From the cell containing the given text, extract its center point as (X, Y) coordinate. 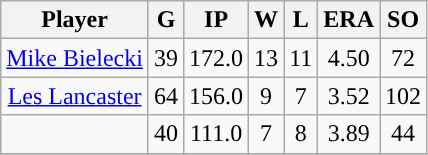
4.50 (349, 58)
39 (166, 58)
9 (266, 96)
156.0 (216, 96)
G (166, 20)
44 (404, 134)
102 (404, 96)
13 (266, 58)
Les Lancaster (75, 96)
W (266, 20)
3.89 (349, 134)
72 (404, 58)
SO (404, 20)
3.52 (349, 96)
8 (301, 134)
40 (166, 134)
111.0 (216, 134)
ERA (349, 20)
IP (216, 20)
L (301, 20)
11 (301, 58)
Player (75, 20)
172.0 (216, 58)
Mike Bielecki (75, 58)
64 (166, 96)
